Pinpoint the cell where the given text exists, returning its (x, y) midpoint coordinate. 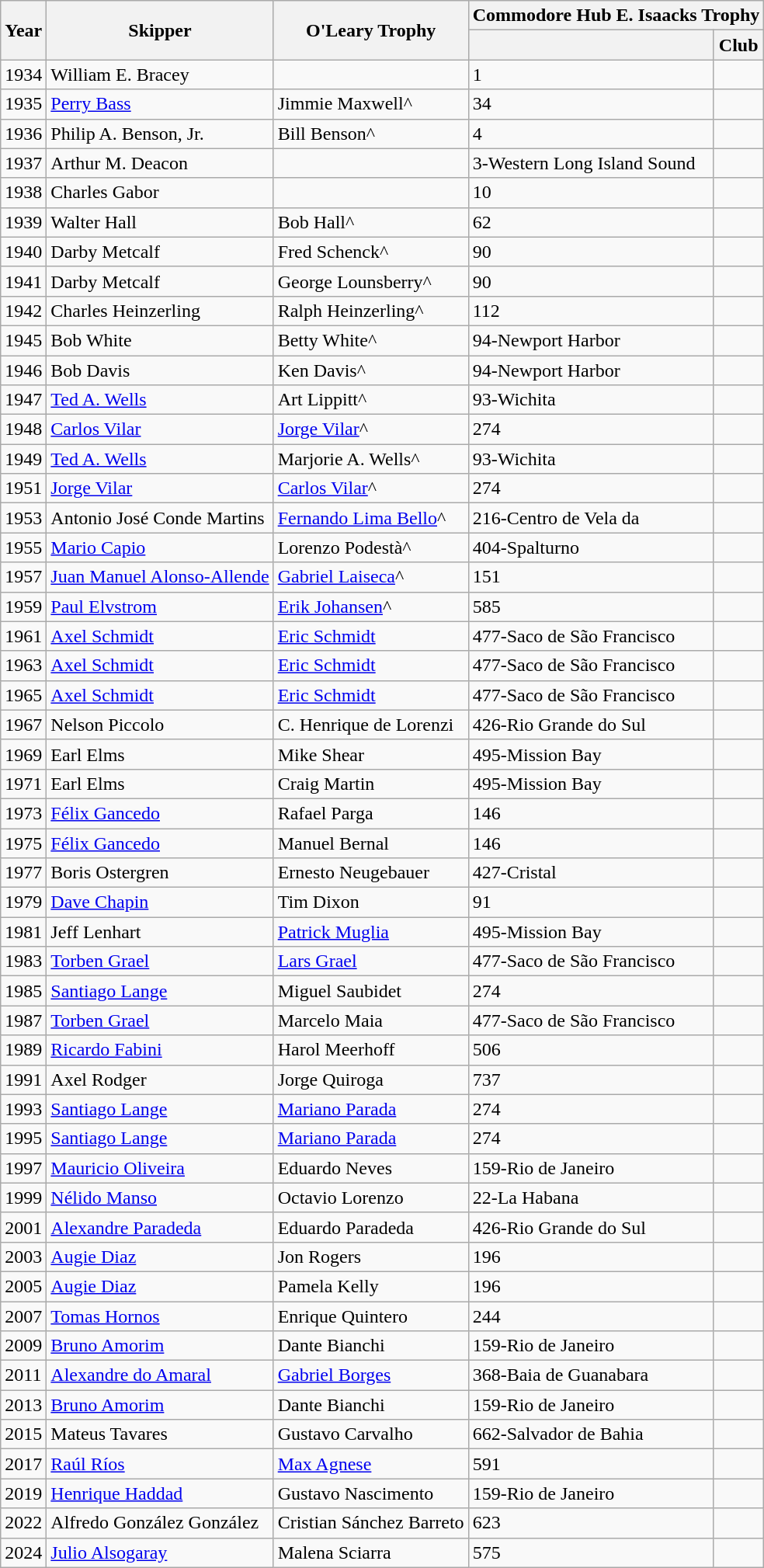
Antonio José Conde Martins (160, 518)
1947 (23, 400)
Patrick Muglia (371, 932)
1937 (23, 163)
Gabriel Laiseca^ (371, 577)
Jeff Lenhart (160, 932)
Jon Rogers (371, 1257)
10 (590, 193)
22-La Habana (590, 1198)
Juan Manuel Alonso-Allende (160, 577)
2001 (23, 1227)
623 (590, 1523)
1977 (23, 873)
1995 (23, 1139)
Fred Schenck^ (371, 252)
1948 (23, 429)
1942 (23, 311)
Mike Shear (371, 754)
2022 (23, 1523)
Alexandre do Amaral (160, 1375)
Charles Gabor (160, 193)
1939 (23, 222)
Alfredo González González (160, 1523)
Cristian Sánchez Barreto (371, 1523)
George Lounsberry^ (371, 281)
1945 (23, 340)
Gustavo Nascimento (371, 1493)
Fernando Lima Bello^ (371, 518)
Manuel Bernal (371, 843)
Marjorie A. Wells^ (371, 459)
34 (590, 104)
1951 (23, 488)
Betty White^ (371, 340)
1961 (23, 636)
Year (23, 30)
William E. Bracey (160, 75)
Skipper (160, 30)
Bob White (160, 340)
Nelson Piccolo (160, 725)
91 (590, 902)
1938 (23, 193)
Mario Capio (160, 548)
1985 (23, 991)
662-Salvador de Bahia (590, 1434)
1953 (23, 518)
2009 (23, 1346)
Erik Johansen^ (371, 607)
1975 (23, 843)
Mateus Tavares (160, 1434)
506 (590, 1050)
1 (590, 75)
244 (590, 1316)
1967 (23, 725)
1989 (23, 1050)
1946 (23, 370)
1934 (23, 75)
Jorge Vilar^ (371, 429)
1983 (23, 961)
Commodore Hub E. Isaacks Trophy (616, 16)
2019 (23, 1493)
Lorenzo Podestà^ (371, 548)
Philip A. Benson, Jr. (160, 134)
216-Centro de Vela da (590, 518)
Malena Sciarra (371, 1552)
1941 (23, 281)
1957 (23, 577)
1981 (23, 932)
585 (590, 607)
Charles Heinzerling (160, 311)
Bob Hall^ (371, 222)
2005 (23, 1286)
591 (590, 1464)
1955 (23, 548)
Miguel Saubidet (371, 991)
Alexandre Paradeda (160, 1227)
62 (590, 222)
2015 (23, 1434)
Julio Alsogaray (160, 1552)
575 (590, 1552)
Bob Davis (160, 370)
C. Henrique de Lorenzi (371, 725)
Pamela Kelly (371, 1286)
Max Agnese (371, 1464)
Tim Dixon (371, 902)
1971 (23, 784)
Boris Ostergren (160, 873)
Raúl Ríos (160, 1464)
Club (738, 45)
Dave Chapin (160, 902)
2017 (23, 1464)
Craig Martin (371, 784)
1969 (23, 754)
Eduardo Neves (371, 1168)
Perry Bass (160, 104)
Arthur M. Deacon (160, 163)
368-Baia de Guanabara (590, 1375)
O'Leary Trophy (371, 30)
Paul Elvstrom (160, 607)
Jimmie Maxwell^ (371, 104)
Eduardo Paradeda (371, 1227)
Carlos Vilar (160, 429)
Gustavo Carvalho (371, 1434)
2024 (23, 1552)
Ernesto Neugebauer (371, 873)
1991 (23, 1080)
1997 (23, 1168)
Bill Benson^ (371, 134)
1940 (23, 252)
Henrique Haddad (160, 1493)
1949 (23, 459)
Enrique Quintero (371, 1316)
1935 (23, 104)
1987 (23, 1020)
Art Lippitt^ (371, 400)
1959 (23, 607)
Harol Meerhoff (371, 1050)
1979 (23, 902)
1965 (23, 695)
Gabriel Borges (371, 1375)
Carlos Vilar^ (371, 488)
1999 (23, 1198)
Rafael Parga (371, 813)
1936 (23, 134)
Lars Grael (371, 961)
Nélido Manso (160, 1198)
737 (590, 1080)
Jorge Quiroga (371, 1080)
Walter Hall (160, 222)
1973 (23, 813)
Ricardo Fabini (160, 1050)
Axel Rodger (160, 1080)
1993 (23, 1109)
151 (590, 577)
1963 (23, 666)
2007 (23, 1316)
427-Cristal (590, 873)
2011 (23, 1375)
112 (590, 311)
Ralph Heinzerling^ (371, 311)
Tomas Hornos (160, 1316)
2013 (23, 1405)
404-Spalturno (590, 548)
Mauricio Oliveira (160, 1168)
Octavio Lorenzo (371, 1198)
3-Western Long Island Sound (590, 163)
Marcelo Maia (371, 1020)
4 (590, 134)
Ken Davis^ (371, 370)
Jorge Vilar (160, 488)
2003 (23, 1257)
